For the text-containing cell, return its midpoint in (x, y) coordinate format. 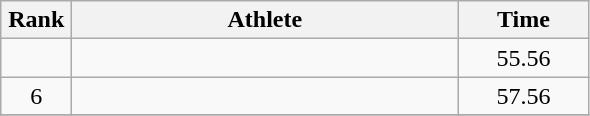
57.56 (524, 96)
Athlete (265, 20)
Time (524, 20)
6 (36, 96)
55.56 (524, 58)
Rank (36, 20)
